Capture the cell that displays the provided text and extract its (X, Y) central coordinate. 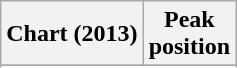
Chart (2013) (72, 34)
Peakposition (189, 34)
